Find where the given text appears and provide that cell's center as [X, Y] coordinate. 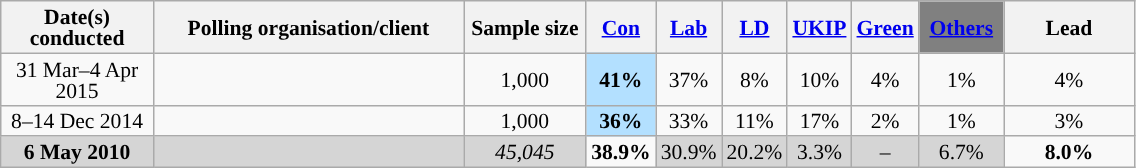
11% [755, 120]
– [884, 152]
6 May 2010 [78, 152]
LD [755, 27]
17% [819, 120]
10% [819, 79]
8% [755, 79]
37% [689, 79]
2% [884, 120]
33% [689, 120]
UKIP [819, 27]
20.2% [755, 152]
Date(s)conducted [78, 27]
8.0% [1069, 152]
3% [1069, 120]
6.7% [962, 152]
8–14 Dec 2014 [78, 120]
Con [620, 27]
Green [884, 27]
30.9% [689, 152]
Lead [1069, 27]
Polling organisation/client [308, 27]
36% [620, 120]
Others [962, 27]
31 Mar–4 Apr 2015 [78, 79]
38.9% [620, 152]
Sample size [526, 27]
41% [620, 79]
3.3% [819, 152]
Lab [689, 27]
45,045 [526, 152]
